Capture the cell that displays the provided text and extract its [x, y] central coordinate. 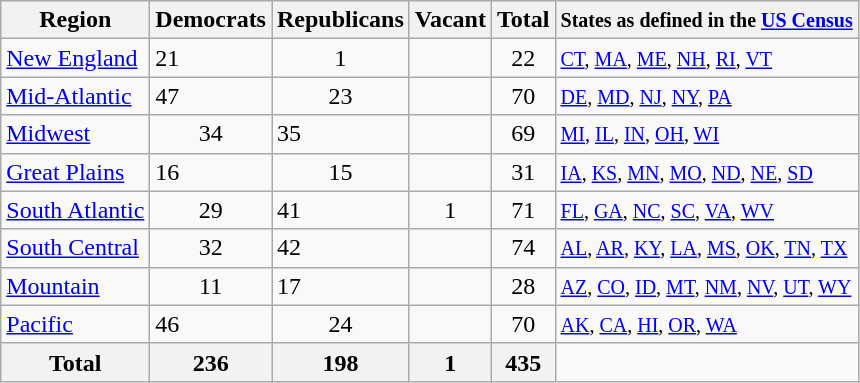
71 [523, 210]
23 [341, 96]
Midwest [76, 134]
IA, KS, MN, MO, ND, NE, SD [706, 172]
69 [523, 134]
34 [211, 134]
Vacant [450, 20]
47 [211, 96]
35 [341, 134]
Mountain [76, 286]
New England [76, 58]
Mid-Atlantic [76, 96]
States as defined in the US Census [706, 20]
FL, GA, NC, SC, VA, WV [706, 210]
435 [523, 362]
Republicans [341, 20]
16 [211, 172]
Pacific [76, 324]
MI, IL, IN, OH, WI [706, 134]
22 [523, 58]
11 [211, 286]
Region [76, 20]
28 [523, 286]
South Central [76, 248]
Democrats [211, 20]
South Atlantic [76, 210]
AZ, CO, ID, MT, NM, NV, UT, WY [706, 286]
236 [211, 362]
Great Plains [76, 172]
AL, AR, KY, LA, MS, OK, TN, TX [706, 248]
32 [211, 248]
CT, MA, ME, NH, RI, VT [706, 58]
24 [341, 324]
74 [523, 248]
46 [211, 324]
42 [341, 248]
AK, CA, HI, OR, WA [706, 324]
17 [341, 286]
21 [211, 58]
198 [341, 362]
DE, MD, NJ, NY, PA [706, 96]
41 [341, 210]
29 [211, 210]
31 [523, 172]
15 [341, 172]
